Find where the given text appears and provide that cell's center as [X, Y] coordinate. 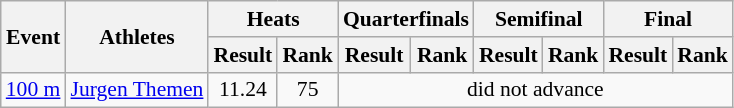
Heats [272, 19]
75 [308, 90]
did not advance [536, 90]
Jurgen Themen [136, 90]
Athletes [136, 36]
Quarterfinals [406, 19]
Event [34, 36]
100 m [34, 90]
Final [668, 19]
11.24 [242, 90]
Semifinal [538, 19]
